Find where the given text appears and provide that cell's center as (X, Y) coordinate. 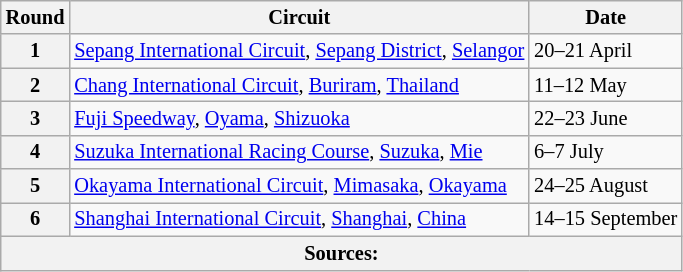
Okayama International Circuit, Mimasaka, Okayama (299, 186)
5 (36, 186)
14–15 September (606, 219)
Suzuka International Racing Course, Suzuka, Mie (299, 152)
6–7 July (606, 152)
2 (36, 85)
Sepang International Circuit, Sepang District, Selangor (299, 51)
Date (606, 17)
3 (36, 118)
6 (36, 219)
Round (36, 17)
22–23 June (606, 118)
Sources: (342, 253)
Circuit (299, 17)
24–25 August (606, 186)
Fuji Speedway, Oyama, Shizuoka (299, 118)
Chang International Circuit, Buriram, Thailand (299, 85)
11–12 May (606, 85)
20–21 April (606, 51)
1 (36, 51)
Shanghai International Circuit, Shanghai, China (299, 219)
4 (36, 152)
